For the text-containing cell, return its midpoint in [X, Y] coordinate format. 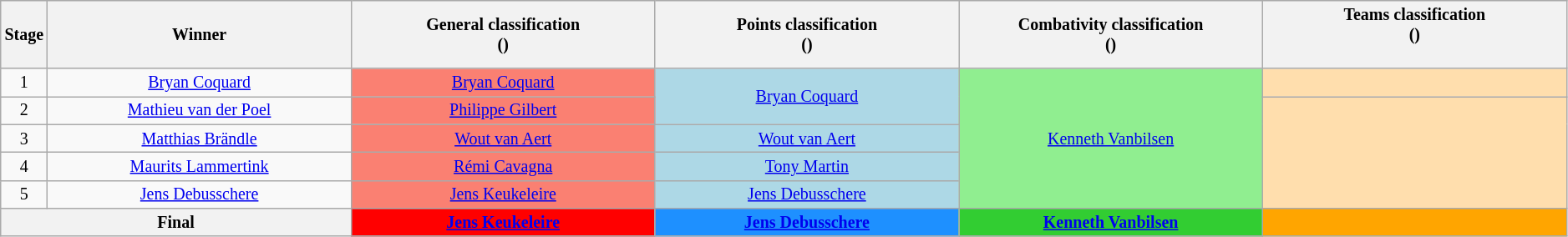
Philippe Gilbert [503, 110]
4 [24, 167]
Stage [24, 35]
Points classification() [807, 35]
3 [24, 139]
5 [24, 194]
Maurits Lammertink [199, 167]
General classification() [503, 35]
Mathieu van der Poel [199, 110]
2 [24, 110]
Winner [199, 35]
Final [176, 222]
Combativity classification() [1111, 35]
Rémi Cavagna [503, 167]
Teams classification() [1414, 35]
1 [24, 83]
Matthias Brändle [199, 139]
Tony Martin [807, 167]
